For the text-containing cell, return its midpoint in [x, y] coordinate format. 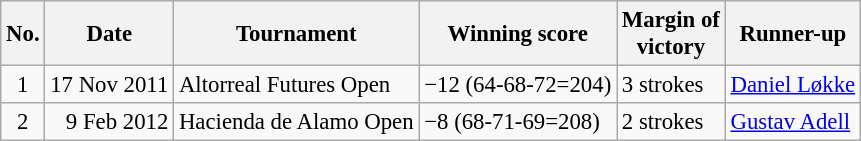
Date [110, 34]
Tournament [296, 34]
Daniel Løkke [792, 85]
2 [23, 122]
Hacienda de Alamo Open [296, 122]
No. [23, 34]
Runner-up [792, 34]
Gustav Adell [792, 122]
9 Feb 2012 [110, 122]
Winning score [518, 34]
1 [23, 85]
Margin ofvictory [672, 34]
2 strokes [672, 122]
17 Nov 2011 [110, 85]
Altorreal Futures Open [296, 85]
−12 (64-68-72=204) [518, 85]
−8 (68-71-69=208) [518, 122]
3 strokes [672, 85]
